Determine the [x, y] coordinate at the center of the cell enclosing the given text.  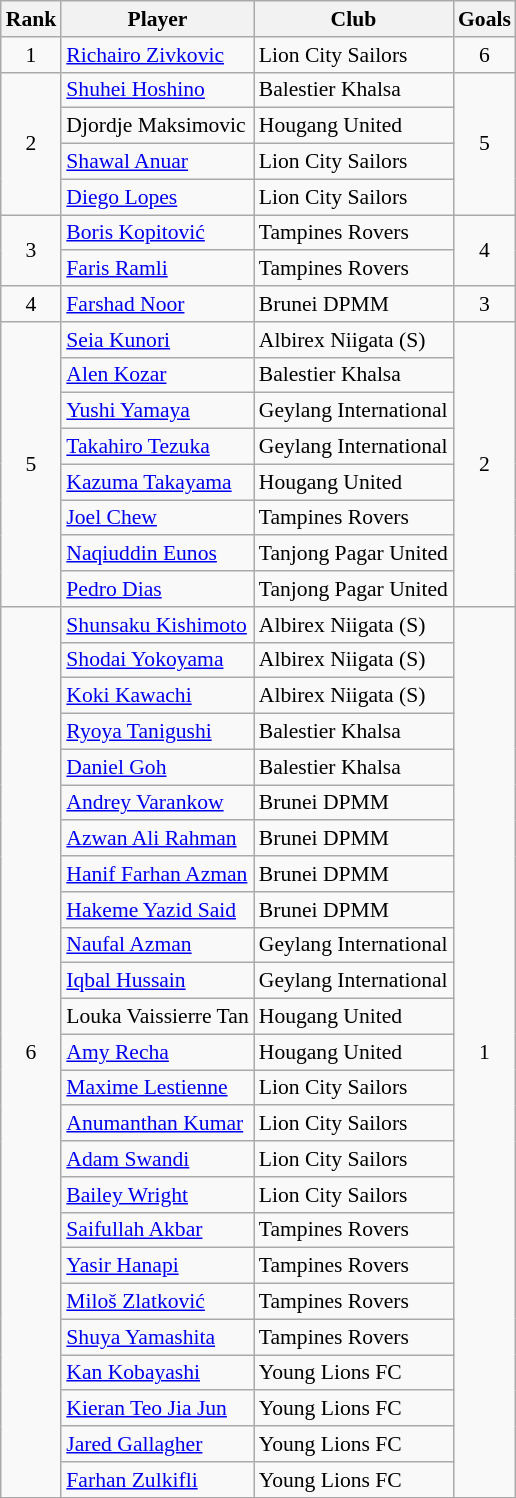
Louka Vaissierre Tan [157, 1017]
Richairo Zivkovic [157, 55]
Naufal Azman [157, 945]
Shuhei Hoshino [157, 90]
Shunsaku Kishimoto [157, 625]
Daniel Goh [157, 767]
Takahiro Tezuka [157, 447]
Diego Lopes [157, 197]
Faris Ramli [157, 269]
Kazuma Takayama [157, 482]
Club [354, 19]
Naqiuddin Eunos [157, 554]
Alen Kozar [157, 375]
Shodai Yokoyama [157, 660]
Joel Chew [157, 518]
Farshad Noor [157, 304]
Kan Kobayashi [157, 1373]
Ryoya Tanigushi [157, 732]
Shuya Yamashita [157, 1337]
Pedro Dias [157, 589]
Anumanthan Kumar [157, 1124]
Shawal Anuar [157, 162]
Farhan Zulkifli [157, 1480]
Yushi Yamaya [157, 411]
Amy Recha [157, 1052]
Bailey Wright [157, 1195]
Azwan Ali Rahman [157, 839]
Djordje Maksimovic [157, 126]
Kieran Teo Jia Jun [157, 1409]
Goals [484, 19]
Boris Kopitović [157, 233]
Iqbal Hussain [157, 981]
Maxime Lestienne [157, 1088]
Miloš Zlatković [157, 1302]
Hanif Farhan Azman [157, 874]
Rank [32, 19]
Yasir Hanapi [157, 1266]
Adam Swandi [157, 1159]
Hakeme Yazid Said [157, 910]
Jared Gallagher [157, 1444]
Koki Kawachi [157, 696]
Saifullah Akbar [157, 1230]
Player [157, 19]
Andrey Varankow [157, 803]
Seia Kunori [157, 340]
